Extract the (X, Y) coordinate from the center of the cell holding the provided text.  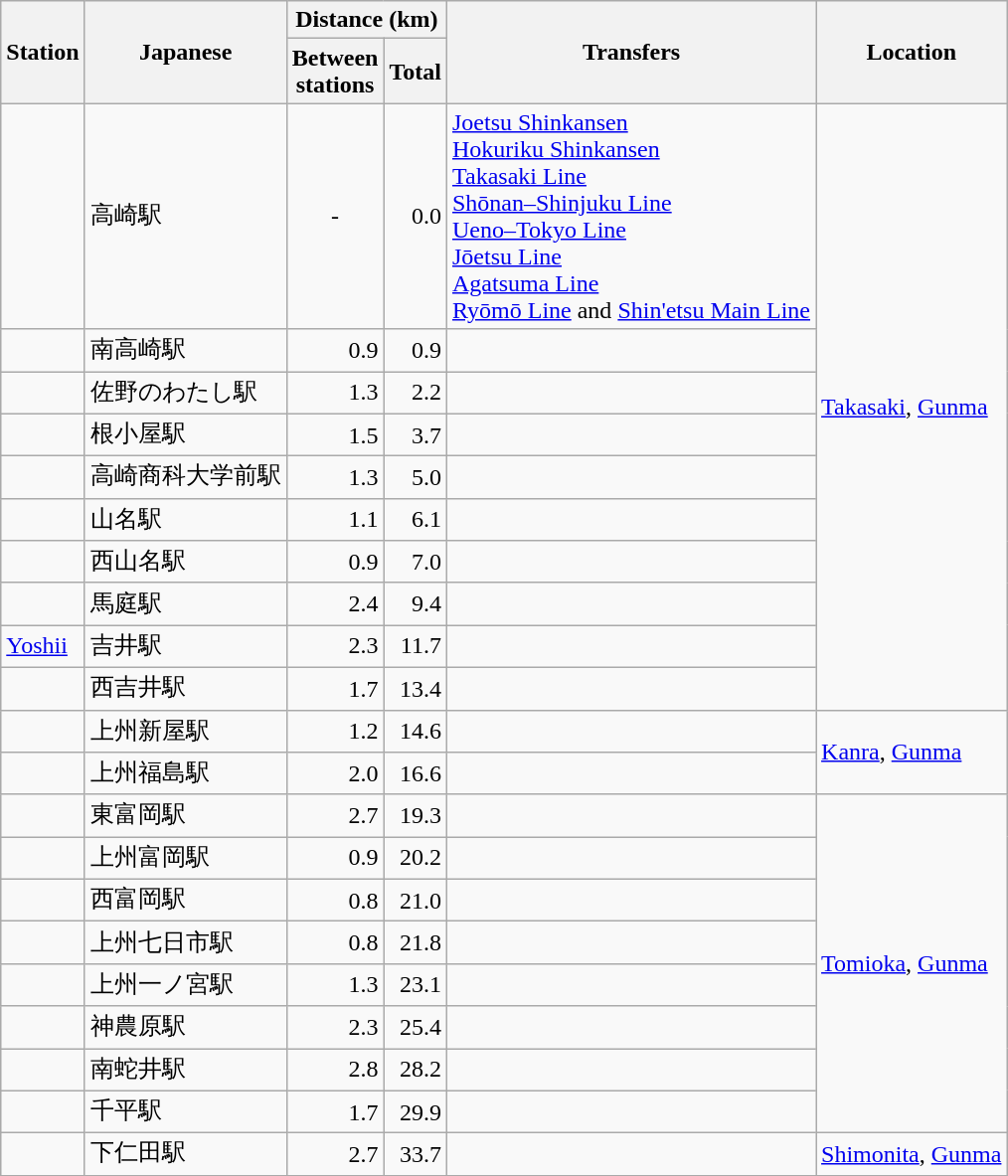
9.4 (416, 604)
上州新屋駅 (185, 732)
南蛇井駅 (185, 1070)
6.1 (416, 519)
上州一ノ宮駅 (185, 984)
高崎商科大学前駅 (185, 477)
25.4 (416, 1028)
0.0 (416, 217)
上州七日市駅 (185, 942)
Kanra, Gunma (912, 752)
上州富岡駅 (185, 859)
Transfers (630, 52)
5.0 (416, 477)
1.2 (335, 732)
西富岡駅 (185, 901)
Takasaki, Gunma (912, 407)
28.2 (416, 1070)
7.0 (416, 563)
吉井駅 (185, 646)
高崎駅 (185, 217)
西山名駅 (185, 563)
1.5 (335, 435)
23.1 (416, 984)
Station (43, 52)
2.8 (335, 1070)
13.4 (416, 688)
Total (416, 72)
2.2 (416, 394)
- (335, 217)
21.0 (416, 901)
19.3 (416, 815)
20.2 (416, 859)
3.7 (416, 435)
Shimonita, Gunma (912, 1155)
南高崎駅 (185, 350)
根小屋駅 (185, 435)
神農原駅 (185, 1028)
29.9 (416, 1111)
佐野のわたし駅 (185, 394)
西吉井駅 (185, 688)
Betweenstations (335, 72)
下仁田駅 (185, 1155)
21.8 (416, 942)
東富岡駅 (185, 815)
Location (912, 52)
Tomioka, Gunma (912, 963)
Yoshii (43, 646)
Distance (km) (366, 20)
Japanese (185, 52)
16.6 (416, 773)
馬庭駅 (185, 604)
2.4 (335, 604)
千平駅 (185, 1111)
1.1 (335, 519)
山名駅 (185, 519)
14.6 (416, 732)
11.7 (416, 646)
2.0 (335, 773)
Joetsu ShinkansenHokuriku ShinkansenTakasaki LineShōnan–Shinjuku LineUeno–Tokyo LineJōetsu LineAgatsuma LineRyōmō Line and Shin'etsu Main Line (630, 217)
上州福島駅 (185, 773)
33.7 (416, 1155)
